Extract the (X, Y) coordinate from the center of the cell holding the provided text.  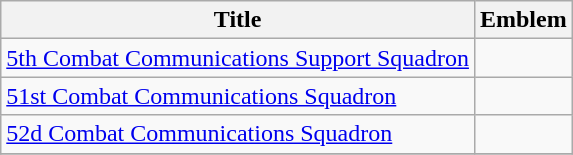
52d Combat Communications Squadron (238, 134)
5th Combat Communications Support Squadron (238, 58)
Emblem (523, 20)
Title (238, 20)
51st Combat Communications Squadron (238, 96)
